Find where the given text appears and provide that cell's center as (X, Y) coordinate. 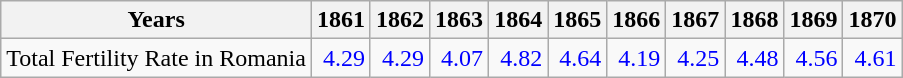
4.48 (754, 58)
1868 (754, 20)
4.61 (872, 58)
4.56 (814, 58)
1865 (578, 20)
1861 (340, 20)
4.07 (460, 58)
Years (156, 20)
1866 (636, 20)
1862 (400, 20)
1870 (872, 20)
4.64 (578, 58)
4.19 (636, 58)
Total Fertility Rate in Romania (156, 58)
1863 (460, 20)
1864 (518, 20)
1869 (814, 20)
4.25 (696, 58)
1867 (696, 20)
4.82 (518, 58)
